From the cell containing the given text, extract its center point as (X, Y) coordinate. 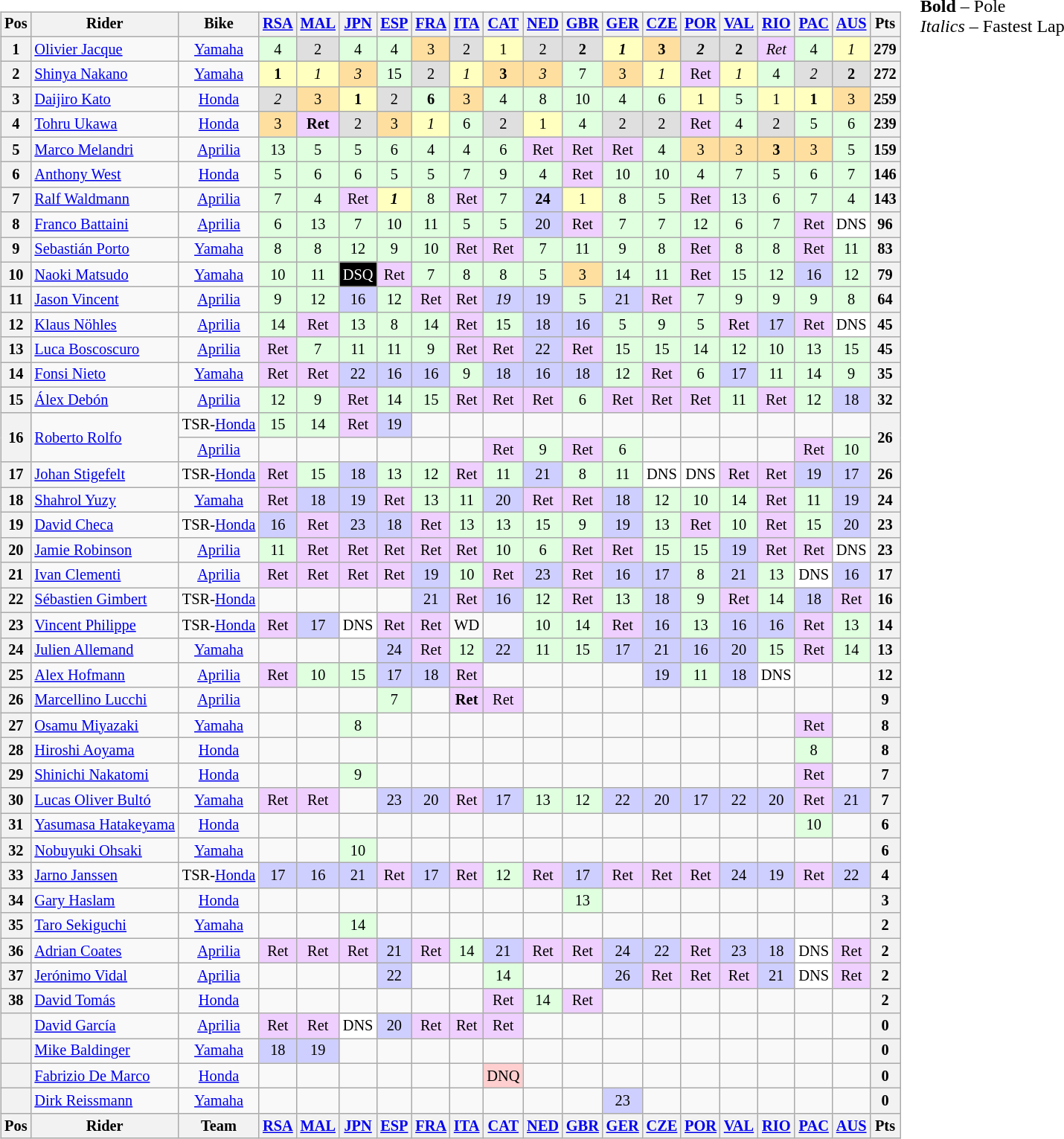
Luca Boscoscuro (104, 350)
34 (16, 901)
David García (104, 1026)
Adrian Coates (104, 951)
Jamie Robinson (104, 550)
33 (16, 876)
Bike (219, 25)
Mike Baldinger (104, 1051)
Jarno Janssen (104, 876)
Johan Stigefelt (104, 475)
DSQ (358, 275)
Nobuyuki Ohsaki (104, 850)
28 (16, 751)
96 (885, 225)
Álex Debón (104, 400)
Shahrol Yuzy (104, 500)
25 (16, 676)
31 (16, 826)
Klaus Nöhles (104, 325)
Dirk Reissmann (104, 1101)
Yasumasa Hatakeyama (104, 826)
Shinichi Nakatomi (104, 775)
Lucas Oliver Bultó (104, 800)
Olivier Jacque (104, 49)
239 (885, 124)
27 (16, 725)
159 (885, 150)
Naoki Matsudo (104, 275)
Alex Hofmann (104, 676)
Ralf Waldmann (104, 199)
Shinya Nakano (104, 74)
146 (885, 175)
Gary Haslam (104, 901)
Jerónimo Vidal (104, 976)
Team (219, 1126)
David Tomás (104, 1001)
Franco Battaini (104, 225)
79 (885, 275)
Fonsi Nieto (104, 375)
Fabrizio De Marco (104, 1076)
83 (885, 250)
Julien Allemand (104, 650)
Anthony West (104, 175)
WD (467, 625)
143 (885, 199)
DNQ (503, 1076)
Daijiro Kato (104, 100)
259 (885, 100)
Tohru Ukawa (104, 124)
29 (16, 775)
Jason Vincent (104, 300)
Marcellino Lucchi (104, 700)
Osamu Miyazaki (104, 725)
Roberto Rolfo (104, 437)
38 (16, 1001)
64 (885, 300)
Marco Melandri (104, 150)
30 (16, 800)
279 (885, 49)
Sebastián Porto (104, 250)
Ivan Clementi (104, 575)
Sébastien Gimbert (104, 600)
David Checa (104, 525)
36 (16, 951)
Vincent Philippe (104, 625)
272 (885, 74)
Hiroshi Aoyama (104, 751)
Taro Sekiguchi (104, 925)
37 (16, 976)
